Capture the cell that displays the provided text and extract its (X, Y) central coordinate. 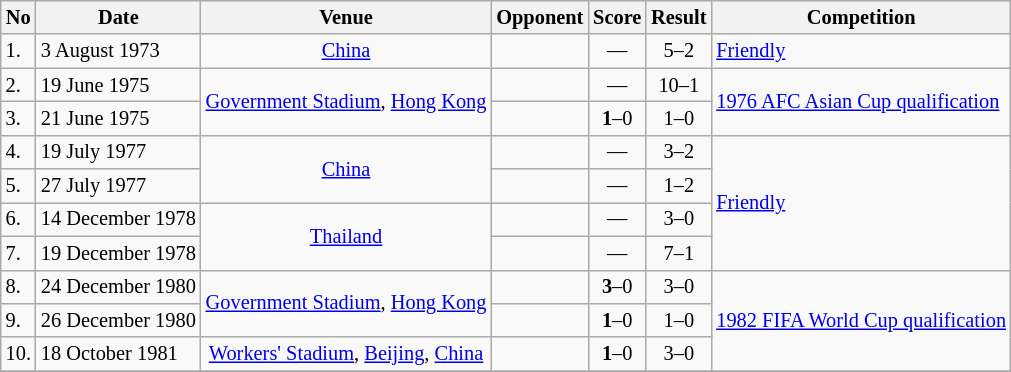
Workers' Stadium, Beijing, China (346, 354)
27 July 1977 (118, 186)
7. (18, 253)
Competition (861, 17)
Thailand (346, 236)
4. (18, 152)
18 October 1981 (118, 354)
Result (678, 17)
Venue (346, 17)
19 July 1977 (118, 152)
Score (617, 17)
3. (18, 118)
9. (18, 320)
19 December 1978 (118, 253)
3–2 (678, 152)
24 December 1980 (118, 287)
1. (18, 51)
2. (18, 85)
1982 FIFA World Cup qualification (861, 320)
7–1 (678, 253)
1976 AFC Asian Cup qualification (861, 102)
10. (18, 354)
6. (18, 219)
No (18, 17)
10–1 (678, 85)
1–2 (678, 186)
8. (18, 287)
Date (118, 17)
21 June 1975 (118, 118)
19 June 1975 (118, 85)
Opponent (540, 17)
5–2 (678, 51)
3 August 1973 (118, 51)
5. (18, 186)
26 December 1980 (118, 320)
14 December 1978 (118, 219)
